Extract the (x, y) coordinate from the center of the cell holding the provided text.  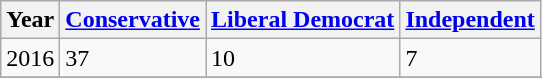
2016 (30, 58)
10 (303, 58)
Independent (470, 20)
37 (133, 58)
Year (30, 20)
Conservative (133, 20)
7 (470, 58)
Liberal Democrat (303, 20)
